Detect which cell encompasses the target text, then output its [X, Y] center coordinate. 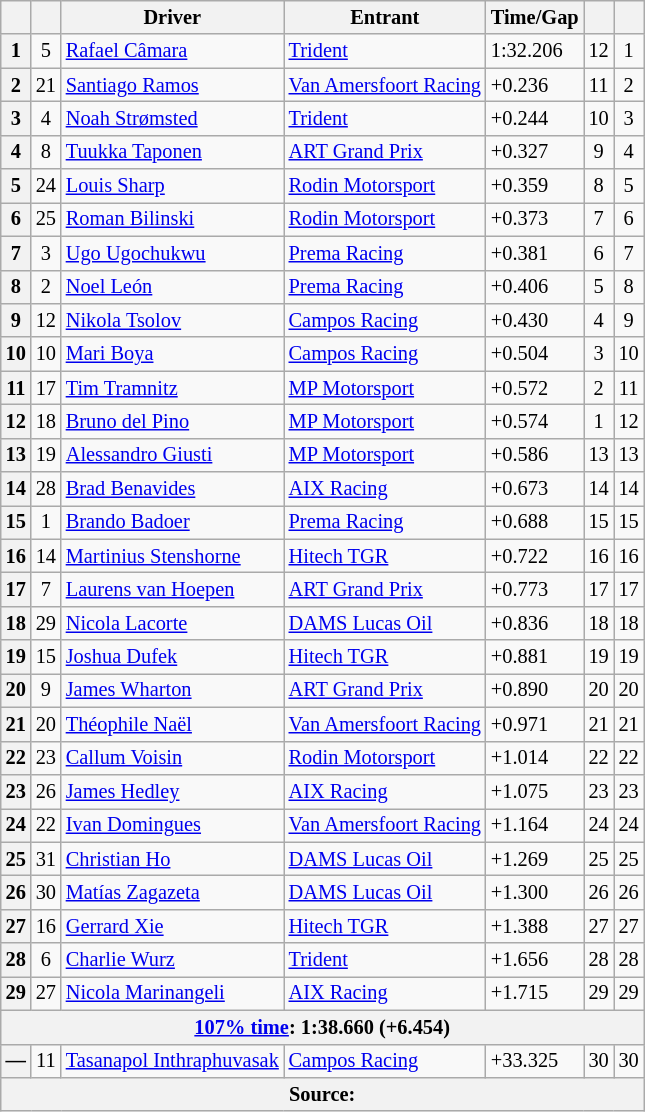
+1.300 [535, 892]
+0.236 [535, 85]
Matías Zagazeta [172, 892]
Driver [172, 17]
Nikola Tsolov [172, 320]
Ivan Domingues [172, 825]
+0.406 [535, 287]
Noel León [172, 287]
+0.971 [535, 724]
Callum Voisin [172, 758]
Source: [322, 1094]
James Hedley [172, 791]
+0.430 [535, 320]
+0.359 [535, 186]
Alessandro Giusti [172, 455]
+0.381 [535, 253]
Louis Sharp [172, 186]
+0.244 [535, 118]
+1.014 [535, 758]
1:32.206 [535, 51]
Ugo Ugochukwu [172, 253]
Nicola Lacorte [172, 623]
+0.574 [535, 421]
Théophile Naël [172, 724]
31 [46, 859]
Christian Ho [172, 859]
Tim Tramnitz [172, 388]
Mari Boya [172, 354]
+0.327 [535, 152]
+0.773 [535, 589]
+0.836 [535, 623]
Laurens van Hoepen [172, 589]
+0.890 [535, 690]
+1.269 [535, 859]
Roman Bilinski [172, 219]
Tuukka Taponen [172, 152]
— [16, 1061]
Noah Strømsted [172, 118]
+1.388 [535, 926]
Joshua Dufek [172, 657]
James Wharton [172, 690]
Bruno del Pino [172, 421]
Rafael Câmara [172, 51]
Charlie Wurz [172, 960]
+1.075 [535, 791]
+0.722 [535, 556]
Tasanapol Inthraphuvasak [172, 1061]
Santiago Ramos [172, 85]
107% time: 1:38.660 (+6.454) [322, 1027]
+1.715 [535, 993]
+0.586 [535, 455]
+0.673 [535, 489]
Brando Badoer [172, 522]
Time/Gap [535, 17]
+0.688 [535, 522]
Entrant [385, 17]
Martinius Stenshorne [172, 556]
+33.325 [535, 1061]
+0.881 [535, 657]
+0.373 [535, 219]
Gerrard Xie [172, 926]
+1.164 [535, 825]
Brad Benavides [172, 489]
+0.572 [535, 388]
+0.504 [535, 354]
Nicola Marinangeli [172, 993]
+1.656 [535, 960]
